Return the (x, y) coordinate for the center point of the cell that contains the specified text.  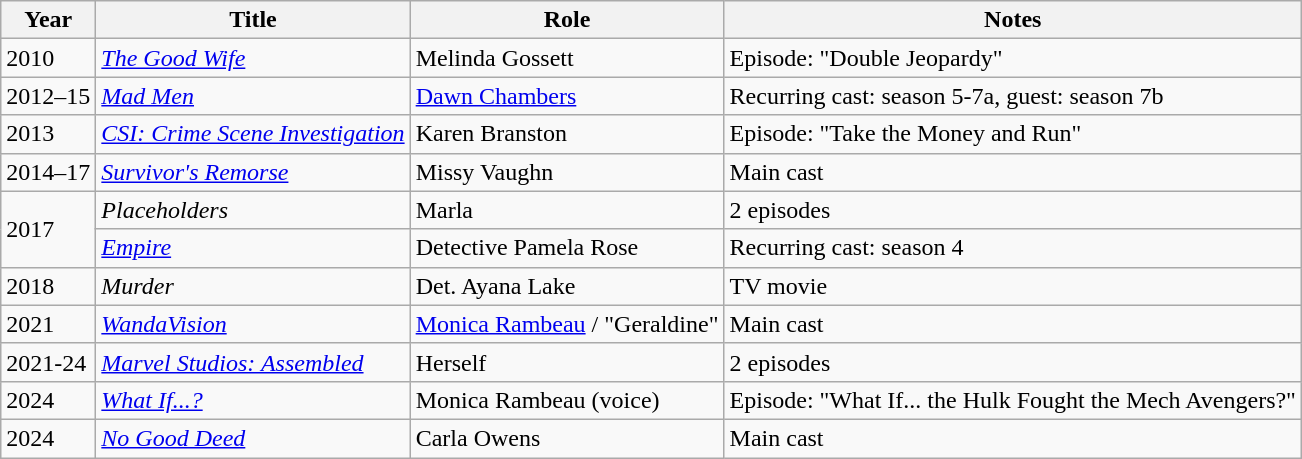
Herself (567, 362)
Missy Vaughn (567, 172)
Episode: "Double Jeopardy" (1012, 58)
WandaVision (253, 324)
2021 (48, 324)
Notes (1012, 20)
Mad Men (253, 96)
Role (567, 20)
TV movie (1012, 286)
2017 (48, 229)
Karen Branston (567, 134)
No Good Deed (253, 438)
2013 (48, 134)
Marla (567, 210)
2012–15 (48, 96)
Title (253, 20)
2021-24 (48, 362)
Marvel Studios: Assembled (253, 362)
Episode: "What If... the Hulk Fought the Mech Avengers?" (1012, 400)
2010 (48, 58)
Detective Pamela Rose (567, 248)
Year (48, 20)
Monica Rambeau / "Geraldine" (567, 324)
2014–17 (48, 172)
Placeholders (253, 210)
2018 (48, 286)
Episode: "Take the Money and Run" (1012, 134)
The Good Wife (253, 58)
What If...? (253, 400)
Recurring cast: season 4 (1012, 248)
Det. Ayana Lake (567, 286)
Melinda Gossett (567, 58)
CSI: Crime Scene Investigation (253, 134)
Empire (253, 248)
Survivor's Remorse (253, 172)
Murder (253, 286)
Monica Rambeau (voice) (567, 400)
Dawn Chambers (567, 96)
Recurring cast: season 5-7a, guest: season 7b (1012, 96)
Carla Owens (567, 438)
